For the text-containing cell, return its midpoint in (X, Y) coordinate format. 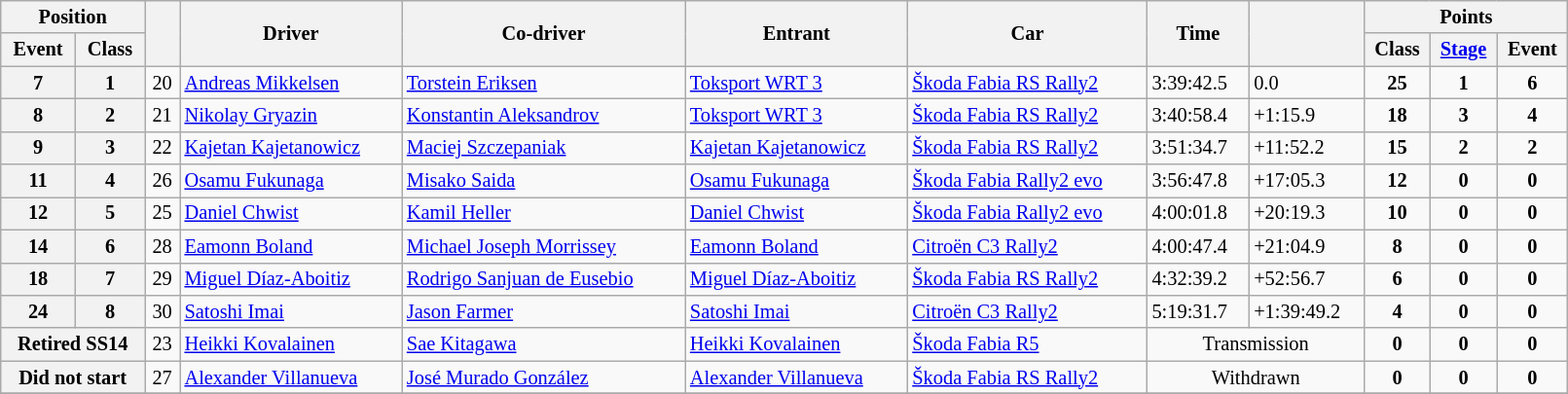
Maciej Szczepaniak (543, 148)
Jason Farmer (543, 311)
24 (39, 311)
Sae Kitagawa (543, 344)
15 (1398, 148)
3:40:58.4 (1199, 115)
Retired SS14 (73, 344)
23 (163, 344)
+21:04.9 (1306, 246)
Driver (291, 33)
Entrant (796, 33)
Withdrawn (1256, 377)
14 (39, 246)
Rodrigo Sanjuan de Eusebio (543, 279)
22 (163, 148)
Michael Joseph Morrissey (543, 246)
3:51:34.7 (1199, 148)
4:32:39.2 (1199, 279)
20 (163, 83)
30 (163, 311)
28 (163, 246)
4:00:01.8 (1199, 213)
10 (1398, 213)
11 (39, 181)
+20:19.3 (1306, 213)
Did not start (73, 377)
29 (163, 279)
26 (163, 181)
Time (1199, 33)
27 (163, 377)
Andreas Mikkelsen (291, 83)
+17:05.3 (1306, 181)
Transmission (1256, 344)
+1:39:49.2 (1306, 311)
3:39:42.5 (1199, 83)
3:56:47.8 (1199, 181)
Konstantin Aleksandrov (543, 115)
5:19:31.7 (1199, 311)
Co-driver (543, 33)
+52:56.7 (1306, 279)
Kamil Heller (543, 213)
Misako Saida (543, 181)
Škoda Fabia R5 (1027, 344)
Nikolay Gryazin (291, 115)
Points (1466, 17)
Car (1027, 33)
Position (73, 17)
5 (109, 213)
9 (39, 148)
0.0 (1306, 83)
+11:52.2 (1306, 148)
21 (163, 115)
+1:15.9 (1306, 115)
Torstein Eriksen (543, 83)
José Murado González (543, 377)
Stage (1464, 50)
4:00:47.4 (1199, 246)
